Capture the cell that displays the provided text and extract its (X, Y) central coordinate. 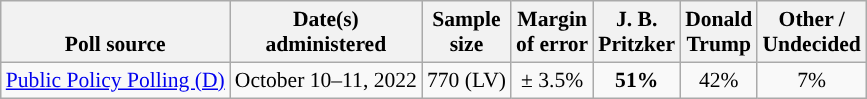
Poll source (116, 32)
51% (636, 80)
7% (811, 80)
Date(s)administered (326, 32)
October 10–11, 2022 (326, 80)
Other /Undecided (811, 32)
J. B.Pritzker (636, 32)
± 3.5% (552, 80)
Marginof error (552, 32)
770 (LV) (466, 80)
DonaldTrump (718, 32)
Public Policy Polling (D) (116, 80)
Samplesize (466, 32)
42% (718, 80)
